Capture the cell that displays the provided text and extract its [x, y] central coordinate. 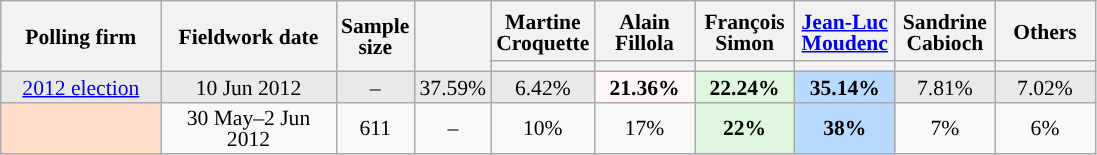
7% [945, 128]
Jean-Luc Moudenc [845, 31]
35.14% [845, 86]
7.02% [1045, 86]
2012 election [81, 86]
10% [542, 128]
Sandrine Cabioch [945, 31]
22.24% [745, 86]
Fieldwork date [248, 36]
Samplesize [375, 36]
10 Jun 2012 [248, 86]
7.81% [945, 86]
Others [1045, 31]
Alain Fillola [644, 31]
30 May–2 Jun 2012 [248, 128]
François Simon [745, 31]
6% [1045, 128]
37.59% [452, 86]
Polling firm [81, 36]
Martine Croquette [542, 31]
21.36% [644, 86]
22% [745, 128]
17% [644, 128]
611 [375, 128]
6.42% [542, 86]
38% [845, 128]
